Find where the given text appears and provide that cell's center as [x, y] coordinate. 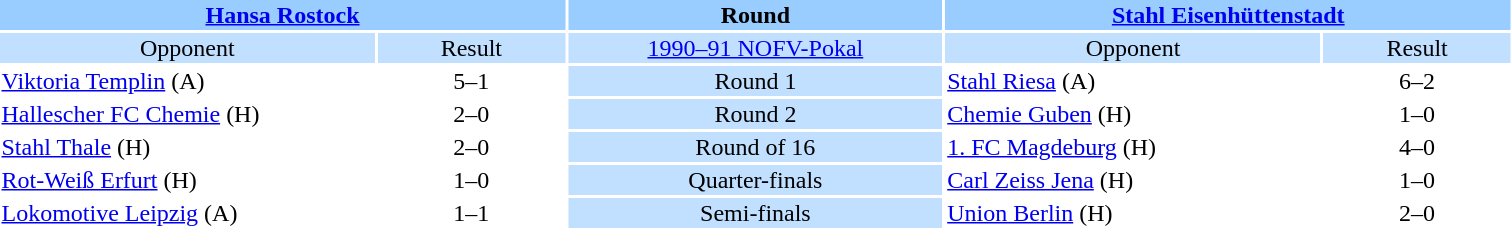
Semi-finals [756, 213]
Stahl Riesa (A) [1134, 81]
Stahl Thale (H) [188, 147]
Viktoria Templin (A) [188, 81]
Rot-Weiß Erfurt (H) [188, 180]
Carl Zeiss Jena (H) [1134, 180]
1990–91 NOFV-Pokal [756, 48]
Round 1 [756, 81]
Chemie Guben (H) [1134, 114]
Round 2 [756, 114]
6–2 [1416, 81]
Lokomotive Leipzig (A) [188, 213]
Round of 16 [756, 147]
Hallescher FC Chemie (H) [188, 114]
Hansa Rostock [282, 15]
1. FC Magdeburg (H) [1134, 147]
1–1 [472, 213]
5–1 [472, 81]
Quarter-finals [756, 180]
4–0 [1416, 147]
Round [756, 15]
Stahl Eisenhüttenstadt [1228, 15]
Union Berlin (H) [1134, 213]
